Determine the (X, Y) coordinate at the center of the cell enclosing the given text.  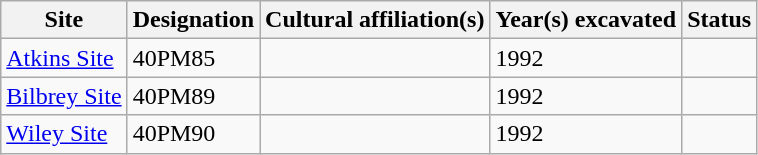
Cultural affiliation(s) (375, 20)
40PM90 (193, 134)
Atkins Site (64, 58)
Designation (193, 20)
Site (64, 20)
40PM85 (193, 58)
Bilbrey Site (64, 96)
Status (720, 20)
40PM89 (193, 96)
Wiley Site (64, 134)
Year(s) excavated (586, 20)
